Find where the given text appears and provide that cell's center as (x, y) coordinate. 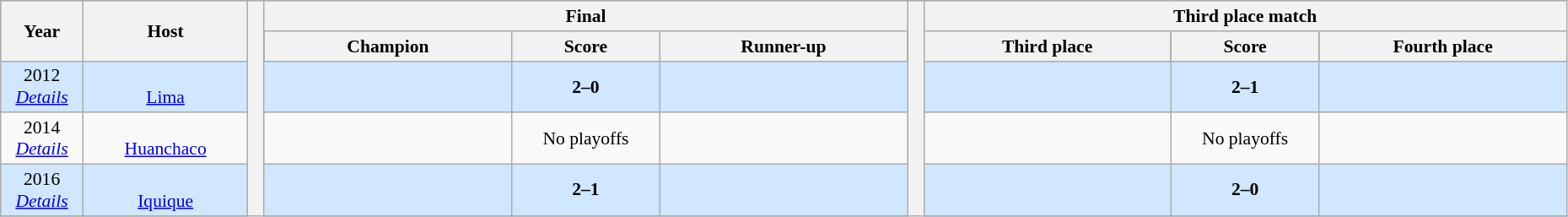
Champion (388, 46)
Iquique (165, 191)
Third place (1048, 46)
Year (42, 30)
Fourth place (1442, 46)
2012Details (42, 86)
Lima (165, 86)
2014Details (42, 138)
Runner-up (783, 46)
Third place match (1245, 16)
2016Details (42, 191)
Host (165, 30)
Final (585, 16)
Huanchaco (165, 138)
